Provide the (X, Y) coordinate of the cell's center where the given text is located.  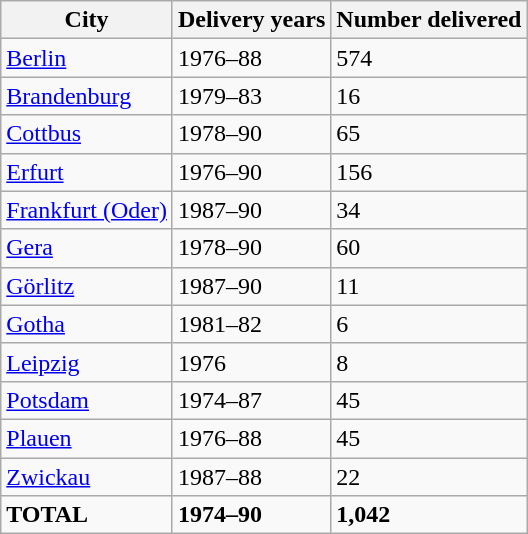
Görlitz (87, 286)
TOTAL (87, 515)
22 (429, 477)
Zwickau (87, 477)
6 (429, 324)
1974–87 (251, 400)
1974–90 (251, 515)
Brandenburg (87, 96)
Potsdam (87, 400)
Delivery years (251, 20)
574 (429, 58)
65 (429, 134)
Gera (87, 248)
8 (429, 362)
Leipzig (87, 362)
11 (429, 286)
City (87, 20)
Plauen (87, 438)
156 (429, 172)
1976 (251, 362)
1,042 (429, 515)
Erfurt (87, 172)
16 (429, 96)
1987–88 (251, 477)
60 (429, 248)
Berlin (87, 58)
Frankfurt (Oder) (87, 210)
34 (429, 210)
1976–90 (251, 172)
Number delivered (429, 20)
1979–83 (251, 96)
Cottbus (87, 134)
Gotha (87, 324)
1981–82 (251, 324)
